Determine the [X, Y] coordinate at the center of the cell enclosing the given text.  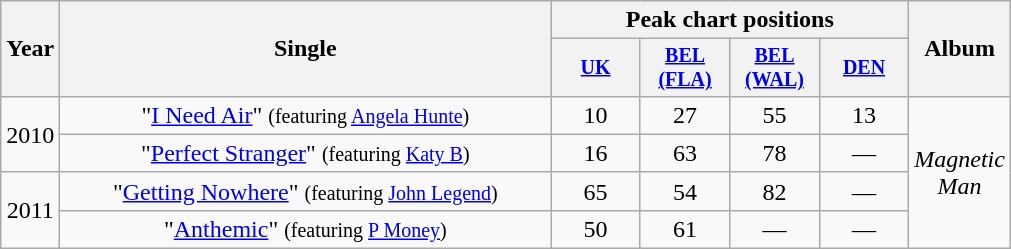
"I Need Air" (featuring Angela Hunte) [306, 115]
50 [596, 229]
78 [774, 153]
UK [596, 68]
"Getting Nowhere" (featuring John Legend) [306, 191]
13 [864, 115]
DEN [864, 68]
63 [684, 153]
65 [596, 191]
Peak chart positions [730, 20]
BEL(WAL) [774, 68]
Year [30, 49]
"Perfect Stranger" (featuring Katy B) [306, 153]
27 [684, 115]
82 [774, 191]
2010 [30, 134]
61 [684, 229]
2011 [30, 210]
10 [596, 115]
54 [684, 191]
MagneticMan [960, 172]
BEL(FLA) [684, 68]
55 [774, 115]
Album [960, 49]
"Anthemic" (featuring P Money) [306, 229]
Single [306, 49]
16 [596, 153]
